Capture the cell that displays the provided text and extract its (X, Y) central coordinate. 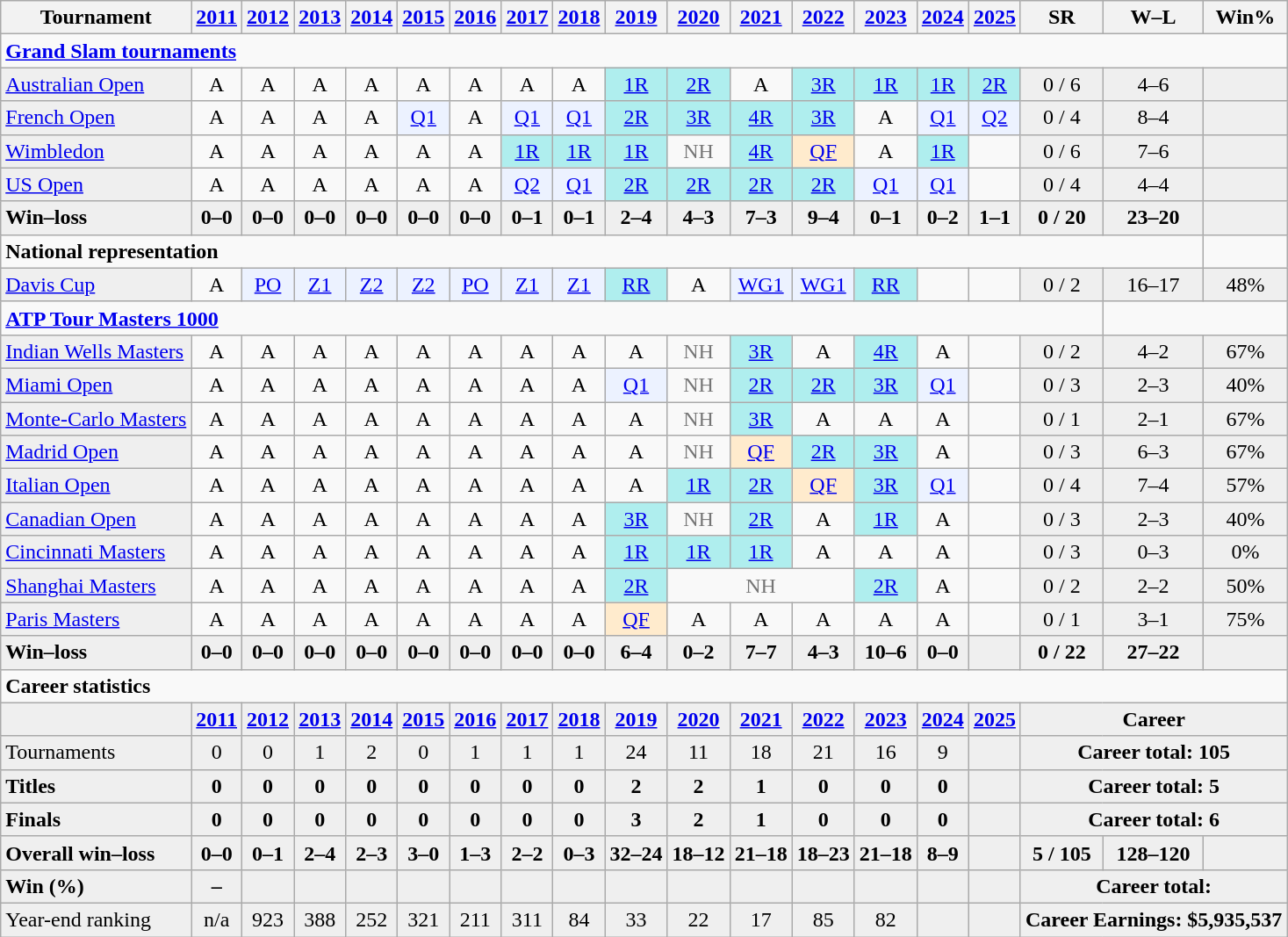
Italian Open (97, 486)
0 / 22 (1061, 652)
23–20 (1154, 218)
0% (1245, 552)
Monte-Carlo Masters (97, 419)
3–1 (1154, 619)
Career total: 5 (1154, 786)
11 (699, 753)
18–12 (699, 853)
311 (527, 919)
388 (320, 919)
3 (636, 819)
252 (372, 919)
75% (1245, 619)
Madrid Open (97, 452)
10–6 (885, 652)
4–6 (1154, 84)
18–23 (824, 853)
Davis Cup (97, 285)
– (217, 886)
211 (476, 919)
Career total: 6 (1154, 819)
22 (699, 919)
84 (579, 919)
ATP Tour Masters 1000 (551, 318)
8–4 (1154, 118)
50% (1245, 586)
128–120 (1154, 853)
8–9 (943, 853)
7–6 (1154, 151)
Career Earnings: $5,935,537 (1154, 919)
85 (824, 919)
Career total: (1154, 886)
Tournaments (97, 753)
French Open (97, 118)
Shanghai Masters (97, 586)
Australian Open (97, 84)
Titles (97, 786)
Cincinnati Masters (97, 552)
Win% (1245, 18)
0 / 20 (1061, 218)
SR (1061, 18)
6–3 (1154, 452)
17 (760, 919)
9–4 (824, 218)
7–4 (1154, 486)
Career (1154, 719)
16–17 (1154, 285)
Indian Wells Masters (97, 351)
Win (%) (97, 886)
21 (824, 753)
Tournament (97, 18)
National representation (602, 251)
57% (1245, 486)
US Open (97, 184)
Finals (97, 819)
24 (636, 753)
Miami Open (97, 385)
Canadian Open (97, 519)
7–7 (760, 652)
9 (943, 753)
32–24 (636, 853)
923 (269, 919)
W–L (1154, 18)
2–1 (1154, 419)
Paris Masters (97, 619)
4–4 (1154, 184)
27–22 (1154, 652)
48% (1245, 285)
Wimbledon (97, 151)
Career statistics (644, 686)
16 (885, 753)
1–1 (994, 218)
82 (885, 919)
3–0 (423, 853)
n/a (217, 919)
321 (423, 919)
4–2 (1154, 351)
Overall win–loss (97, 853)
Career total: 105 (1154, 753)
7–3 (760, 218)
Grand Slam tournaments (644, 51)
33 (636, 919)
1–3 (476, 853)
18 (760, 753)
6–4 (636, 652)
5 / 105 (1061, 853)
Year-end ranking (97, 919)
